Determine the (x, y) coordinate at the center of the cell enclosing the given text.  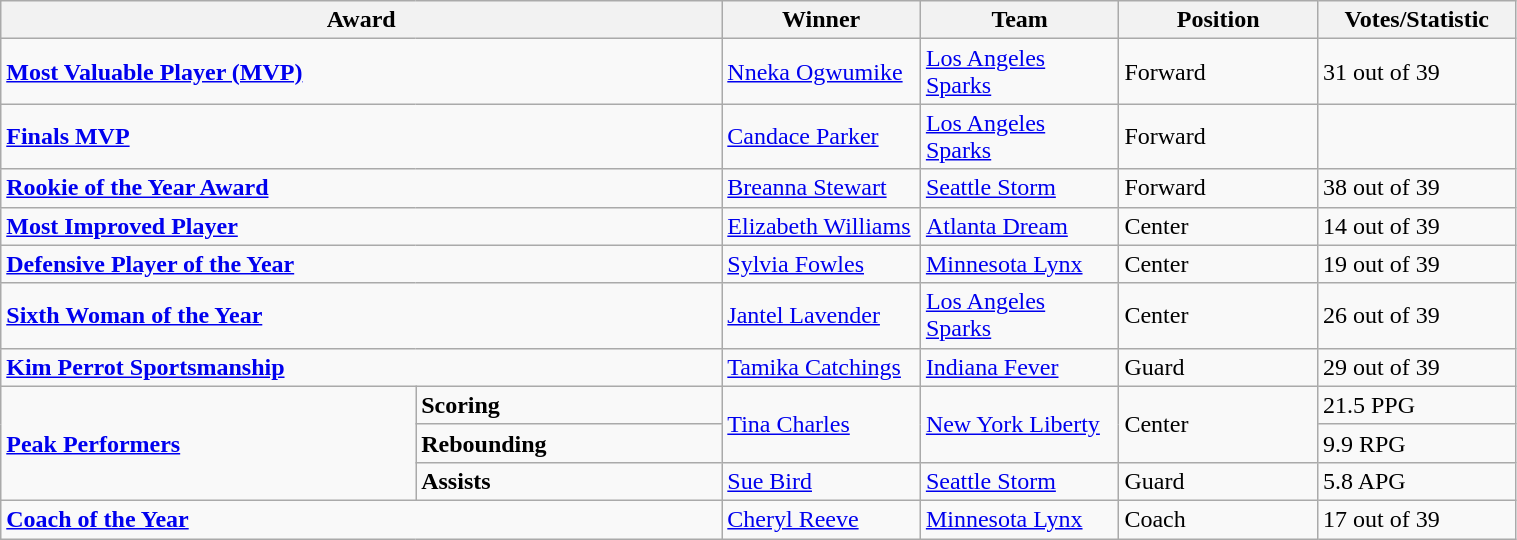
Rookie of the Year Award (362, 188)
31 out of 39 (1416, 72)
Finals MVP (362, 136)
Sixth Woman of the Year (362, 316)
Position (1218, 20)
Most Improved Player (362, 226)
Sue Bird (822, 481)
Nneka Ogwumike (822, 72)
Votes/Statistic (1416, 20)
Indiana Fever (1020, 367)
21.5 PPG (1416, 405)
19 out of 39 (1416, 264)
Kim Perrot Sportsmanship (362, 367)
Elizabeth Williams (822, 226)
26 out of 39 (1416, 316)
Team (1020, 20)
Coach (1218, 519)
9.9 RPG (1416, 443)
14 out of 39 (1416, 226)
Award (362, 20)
Scoring (569, 405)
Tamika Catchings (822, 367)
38 out of 39 (1416, 188)
Defensive Player of the Year (362, 264)
Peak Performers (208, 443)
Assists (569, 481)
Jantel Lavender (822, 316)
Rebounding (569, 443)
29 out of 39 (1416, 367)
Candace Parker (822, 136)
Most Valuable Player (MVP) (362, 72)
Cheryl Reeve (822, 519)
Breanna Stewart (822, 188)
New York Liberty (1020, 424)
Sylvia Fowles (822, 264)
Winner (822, 20)
Atlanta Dream (1020, 226)
Tina Charles (822, 424)
5.8 APG (1416, 481)
Coach of the Year (362, 519)
17 out of 39 (1416, 519)
